Locate the cell with the specified text and output its (X, Y) center coordinate. 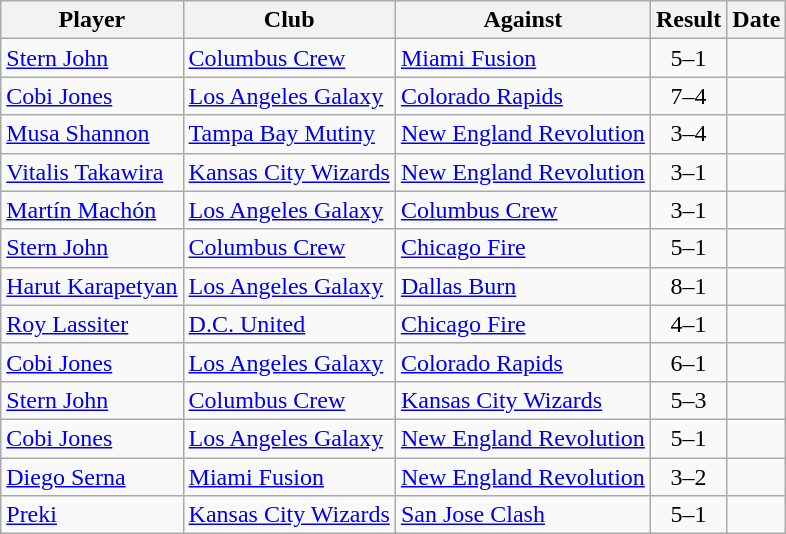
6–1 (688, 362)
8–1 (688, 286)
5–3 (688, 400)
Date (756, 20)
Dallas Burn (522, 286)
Tampa Bay Mutiny (289, 134)
4–1 (688, 324)
Roy Lassiter (92, 324)
Diego Serna (92, 477)
D.C. United (289, 324)
Musa Shannon (92, 134)
Preki (92, 515)
3–4 (688, 134)
Result (688, 20)
Club (289, 20)
Against (522, 20)
Vitalis Takawira (92, 172)
Player (92, 20)
Martín Machón (92, 210)
San Jose Clash (522, 515)
7–4 (688, 96)
3–2 (688, 477)
Harut Karapetyan (92, 286)
